Determine the (X, Y) coordinate at the center of the cell enclosing the given text.  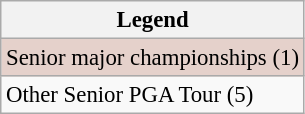
Other Senior PGA Tour (5) (153, 95)
Senior major championships (1) (153, 58)
Legend (153, 20)
